Scan for the cell matching the given text and deliver its [X, Y] coordinate at center. 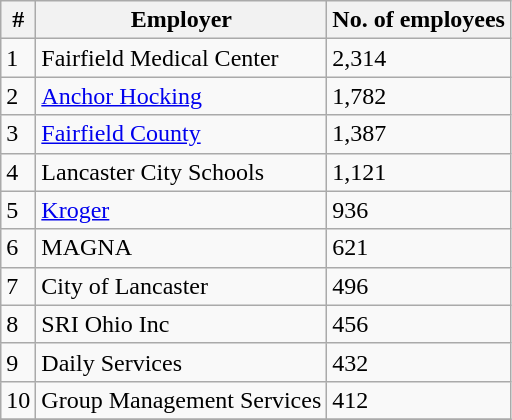
6 [18, 248]
Lancaster City Schools [182, 172]
1,782 [419, 96]
412 [419, 400]
2 [18, 96]
5 [18, 210]
496 [419, 286]
3 [18, 134]
MAGNA [182, 248]
7 [18, 286]
9 [18, 362]
Kroger [182, 210]
2,314 [419, 58]
SRI Ohio Inc [182, 324]
Employer [182, 20]
936 [419, 210]
10 [18, 400]
432 [419, 362]
Fairfield County [182, 134]
4 [18, 172]
Group Management Services [182, 400]
No. of employees [419, 20]
456 [419, 324]
# [18, 20]
1,121 [419, 172]
City of Lancaster [182, 286]
1 [18, 58]
8 [18, 324]
621 [419, 248]
Daily Services [182, 362]
Anchor Hocking [182, 96]
Fairfield Medical Center [182, 58]
1,387 [419, 134]
